Provide the (x, y) coordinate of the cell's center where the given text is located.  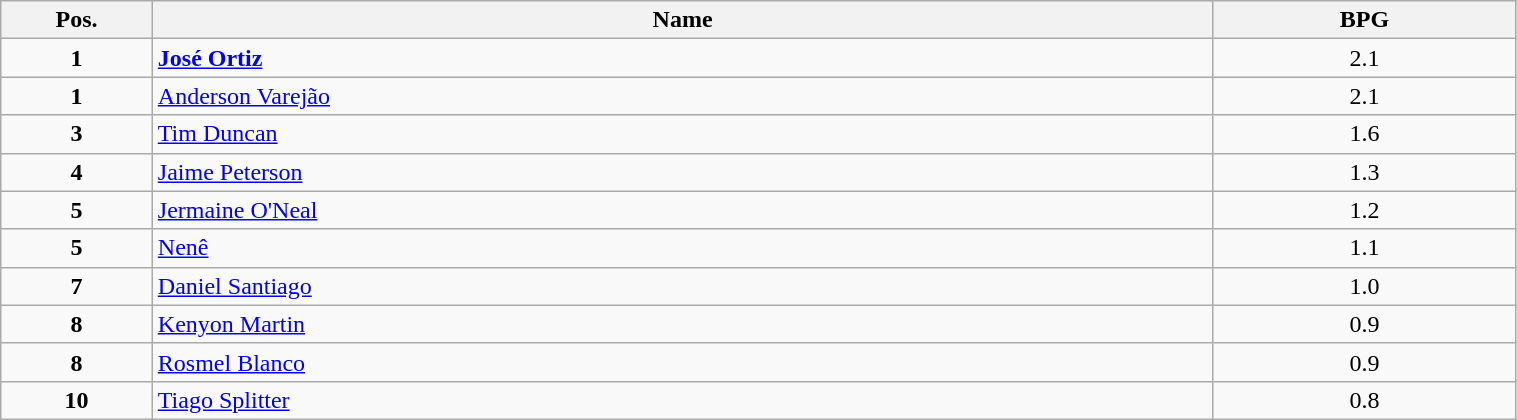
Tiago Splitter (682, 400)
1.0 (1364, 286)
7 (77, 286)
BPG (1364, 20)
José Ortiz (682, 58)
Name (682, 20)
Kenyon Martin (682, 324)
1.6 (1364, 134)
Nenê (682, 248)
10 (77, 400)
Rosmel Blanco (682, 362)
Tim Duncan (682, 134)
1.3 (1364, 172)
Jaime Peterson (682, 172)
0.8 (1364, 400)
Pos. (77, 20)
1.1 (1364, 248)
Daniel Santiago (682, 286)
3 (77, 134)
4 (77, 172)
1.2 (1364, 210)
Anderson Varejão (682, 96)
Jermaine O'Neal (682, 210)
